Extract the (X, Y) coordinate from the center of the cell holding the provided text.  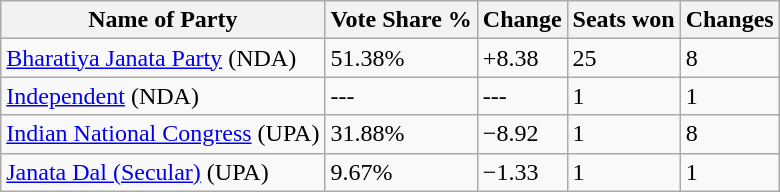
Changes (730, 20)
Seats won (624, 20)
31.88% (401, 134)
Bharatiya Janata Party (NDA) (163, 58)
Name of Party (163, 20)
Change (522, 20)
Indian National Congress (UPA) (163, 134)
+8.38 (522, 58)
51.38% (401, 58)
9.67% (401, 172)
25 (624, 58)
−8.92 (522, 134)
Vote Share % (401, 20)
−1.33 (522, 172)
Independent (NDA) (163, 96)
Janata Dal (Secular) (UPA) (163, 172)
